Output the (X, Y) coordinate of the center of the cell containing the given text.  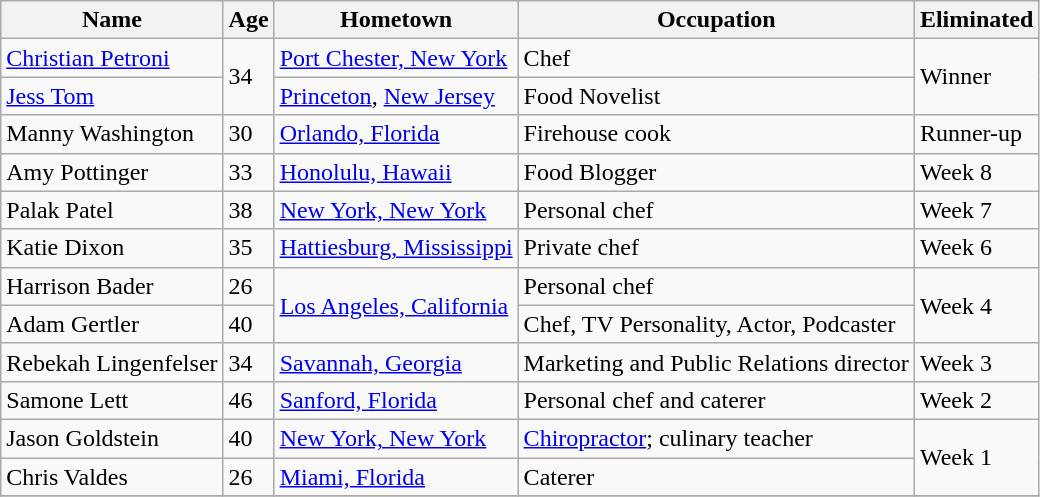
Honolulu, Hawaii (396, 172)
Sanford, Florida (396, 400)
Chris Valdes (112, 477)
33 (248, 172)
35 (248, 248)
Rebekah Lingenfelser (112, 362)
Week 8 (976, 172)
Katie Dixon (112, 248)
Name (112, 20)
Occupation (716, 20)
Week 6 (976, 248)
Chiropractor; culinary teacher (716, 438)
Firehouse cook (716, 134)
46 (248, 400)
Runner-up (976, 134)
Caterer (716, 477)
Age (248, 20)
Jess Tom (112, 96)
Private chef (716, 248)
Palak Patel (112, 210)
Port Chester, New York (396, 58)
Orlando, Florida (396, 134)
Week 7 (976, 210)
Week 3 (976, 362)
Week 2 (976, 400)
Winner (976, 77)
Jason Goldstein (112, 438)
38 (248, 210)
Eliminated (976, 20)
Hometown (396, 20)
Personal chef and caterer (716, 400)
Food Blogger (716, 172)
Amy Pottinger (112, 172)
Chef (716, 58)
Adam Gertler (112, 324)
Manny Washington (112, 134)
Harrison Bader (112, 286)
Samone Lett (112, 400)
Savannah, Georgia (396, 362)
Princeton, New Jersey (396, 96)
Food Novelist (716, 96)
30 (248, 134)
Hattiesburg, Mississippi (396, 248)
Week 1 (976, 457)
Los Angeles, California (396, 305)
Miami, Florida (396, 477)
Christian Petroni (112, 58)
Marketing and Public Relations director (716, 362)
Chef, TV Personality, Actor, Podcaster (716, 324)
Week 4 (976, 305)
